Extract the [x, y] coordinate from the center of the cell holding the provided text.  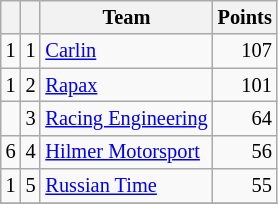
Rapax [126, 85]
64 [245, 118]
107 [245, 51]
6 [11, 152]
3 [31, 118]
101 [245, 85]
Russian Time [126, 186]
Team [126, 17]
Racing Engineering [126, 118]
Points [245, 17]
Hilmer Motorsport [126, 152]
2 [31, 85]
4 [31, 152]
5 [31, 186]
55 [245, 186]
Carlin [126, 51]
56 [245, 152]
